Search for the cell housing the specified text and yield its (X, Y) center coordinate. 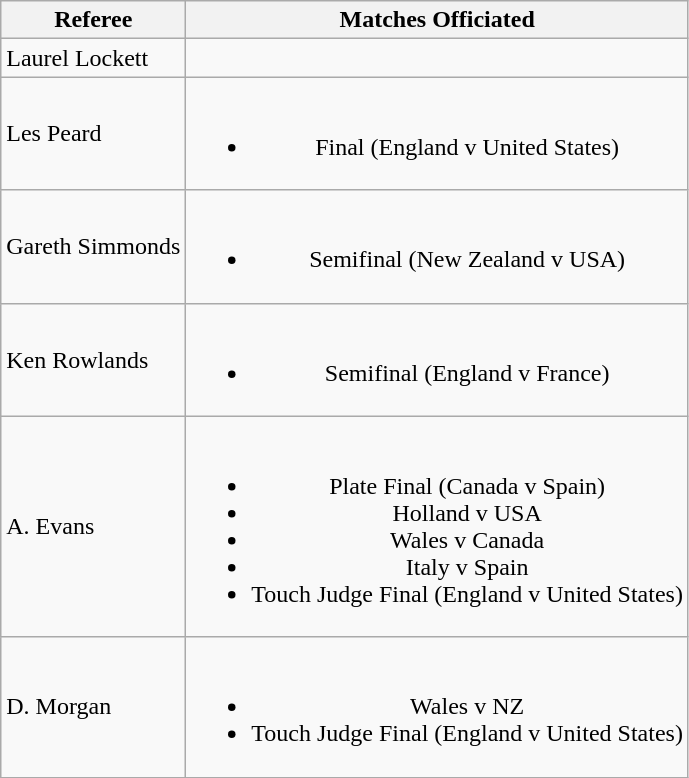
Laurel Lockett (94, 58)
Wales v NZTouch Judge Final (England v United States) (438, 707)
Plate Final (Canada v Spain)Holland v USAWales v CanadaItaly v SpainTouch Judge Final (England v United States) (438, 526)
Matches Officiated (438, 20)
Les Peard (94, 134)
Referee (94, 20)
Semifinal (New Zealand v USA) (438, 246)
A. Evans (94, 526)
Gareth Simmonds (94, 246)
Ken Rowlands (94, 360)
Final (England v United States) (438, 134)
Semifinal (England v France) (438, 360)
D. Morgan (94, 707)
